Scan for the cell matching the given text and deliver its (x, y) coordinate at center. 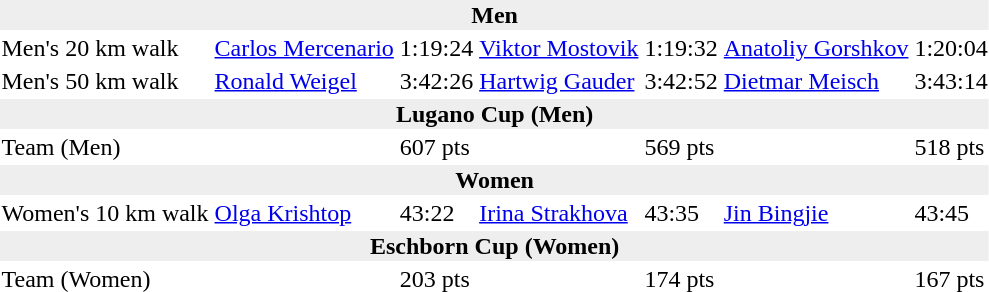
43:35 (681, 213)
Lugano Cup (Men) (494, 114)
3:42:52 (681, 81)
Men (494, 15)
Irina Strakhova (559, 213)
Team (Men) (105, 147)
518 pts (951, 147)
Dietmar Meisch (816, 81)
Men's 50 km walk (105, 81)
Carlos Mercenario (304, 48)
607 pts (436, 147)
43:22 (436, 213)
Viktor Mostovik (559, 48)
43:45 (951, 213)
Women (494, 180)
Jin Bingjie (816, 213)
1:20:04 (951, 48)
3:43:14 (951, 81)
3:42:26 (436, 81)
Eschborn Cup (Women) (494, 246)
Men's 20 km walk (105, 48)
1:19:24 (436, 48)
Olga Krishtop (304, 213)
1:19:32 (681, 48)
Anatoliy Gorshkov (816, 48)
Hartwig Gauder (559, 81)
Women's 10 km walk (105, 213)
Ronald Weigel (304, 81)
569 pts (681, 147)
